Return the [x, y] coordinate for the center point of the cell that contains the specified text.  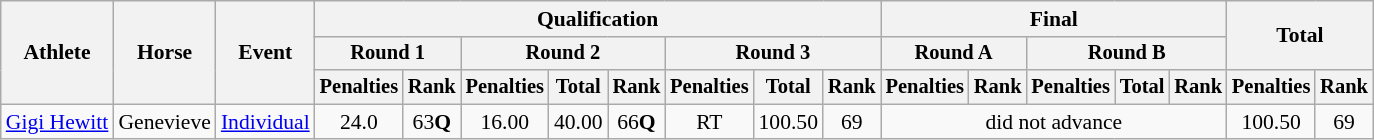
66Q [637, 122]
Round 2 [564, 54]
Round 3 [772, 54]
Horse [164, 52]
63Q [432, 122]
Event [266, 52]
Qualification [598, 19]
Athlete [58, 52]
Gigi Hewitt [58, 122]
40.00 [578, 122]
Genevieve [164, 122]
Individual [266, 122]
Round A [954, 54]
RT [709, 122]
Round 1 [388, 54]
did not advance [1054, 122]
Round B [1126, 54]
24.0 [359, 122]
Final [1054, 19]
16.00 [505, 122]
